Detect which cell encompasses the target text, then output its (x, y) center coordinate. 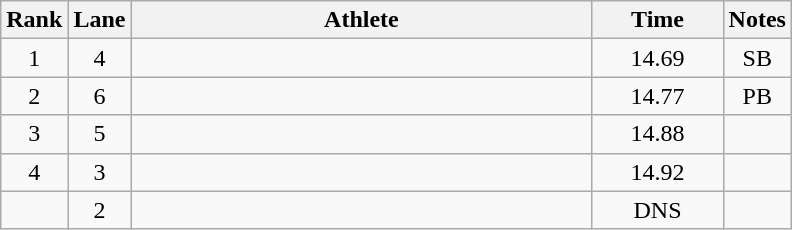
Rank (34, 20)
14.69 (658, 58)
Lane (100, 20)
Athlete (362, 20)
SB (757, 58)
PB (757, 96)
Time (658, 20)
DNS (658, 210)
1 (34, 58)
6 (100, 96)
14.77 (658, 96)
5 (100, 134)
14.88 (658, 134)
Notes (757, 20)
14.92 (658, 172)
